For the text-containing cell, return its midpoint in (X, Y) coordinate format. 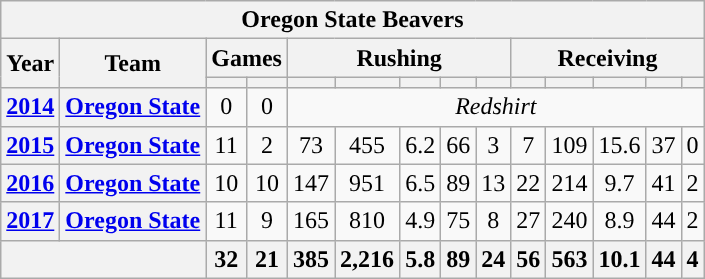
Redshirt (496, 107)
385 (310, 259)
66 (458, 145)
4.9 (420, 221)
5.8 (420, 259)
15.6 (620, 145)
563 (570, 259)
37 (664, 145)
240 (570, 221)
3 (494, 145)
109 (570, 145)
Games (247, 58)
2015 (30, 145)
73 (310, 145)
951 (368, 183)
6.2 (420, 145)
21 (268, 259)
2,216 (368, 259)
147 (310, 183)
Receiving (608, 58)
2016 (30, 183)
41 (664, 183)
6.5 (420, 183)
9 (268, 221)
810 (368, 221)
8 (494, 221)
32 (226, 259)
214 (570, 183)
4 (692, 259)
Team (133, 64)
75 (458, 221)
7 (528, 145)
8.9 (620, 221)
24 (494, 259)
2017 (30, 221)
Rushing (398, 58)
Year (30, 64)
455 (368, 145)
9.7 (620, 183)
2014 (30, 107)
22 (528, 183)
Oregon State Beavers (352, 20)
10.1 (620, 259)
165 (310, 221)
27 (528, 221)
56 (528, 259)
13 (494, 183)
